For the text-containing cell, return its midpoint in (X, Y) coordinate format. 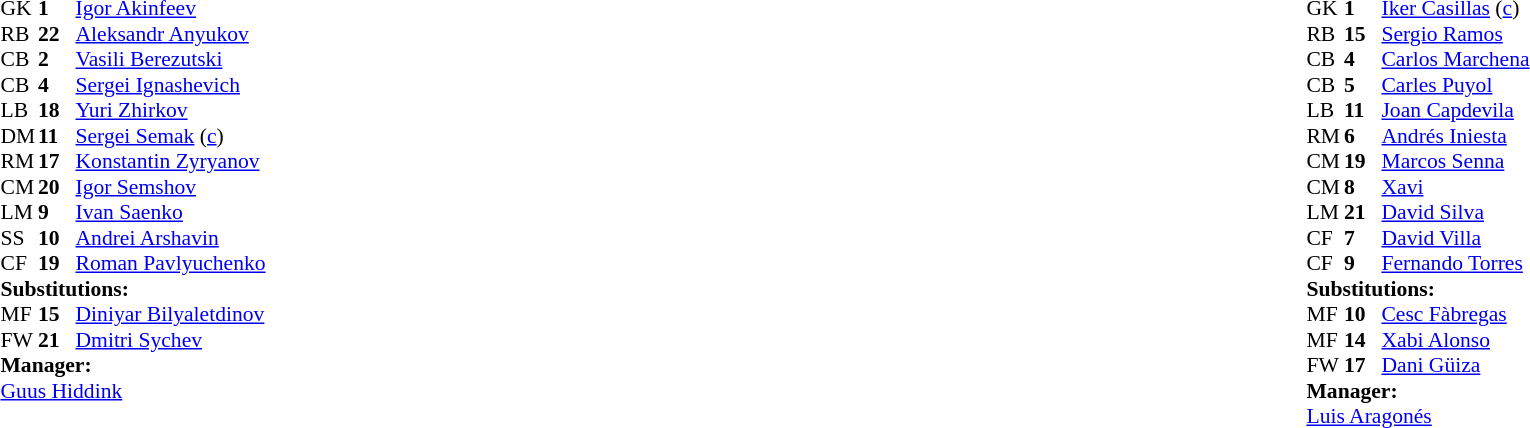
Dmitri Sychev (171, 340)
David Villa (1455, 238)
DM (19, 136)
Yuri Zhirkov (171, 111)
Guus Hiddink (132, 391)
Cesc Fàbregas (1455, 315)
Ivan Saenko (171, 213)
Joan Capdevila (1455, 111)
Sergei Ignashevich (171, 85)
Xavi (1455, 187)
22 (57, 34)
Roman Pavlyuchenko (171, 263)
14 (1363, 340)
David Silva (1455, 213)
Dani Güiza (1455, 365)
Vasili Berezutski (171, 59)
2 (57, 59)
5 (1363, 85)
Andrés Iniesta (1455, 136)
SS (19, 238)
Aleksandr Anyukov (171, 34)
Diniyar Bilyaletdinov (171, 315)
6 (1363, 136)
Sergei Semak (c) (171, 136)
Carlos Marchena (1455, 59)
Andrei Arshavin (171, 238)
Xabi Alonso (1455, 340)
Fernando Torres (1455, 263)
20 (57, 187)
Marcos Senna (1455, 161)
Sergio Ramos (1455, 34)
Carles Puyol (1455, 85)
Konstantin Zyryanov (171, 161)
Igor Semshov (171, 187)
18 (57, 111)
7 (1363, 238)
8 (1363, 187)
